Locate the cell with the specified text and output its (x, y) center coordinate. 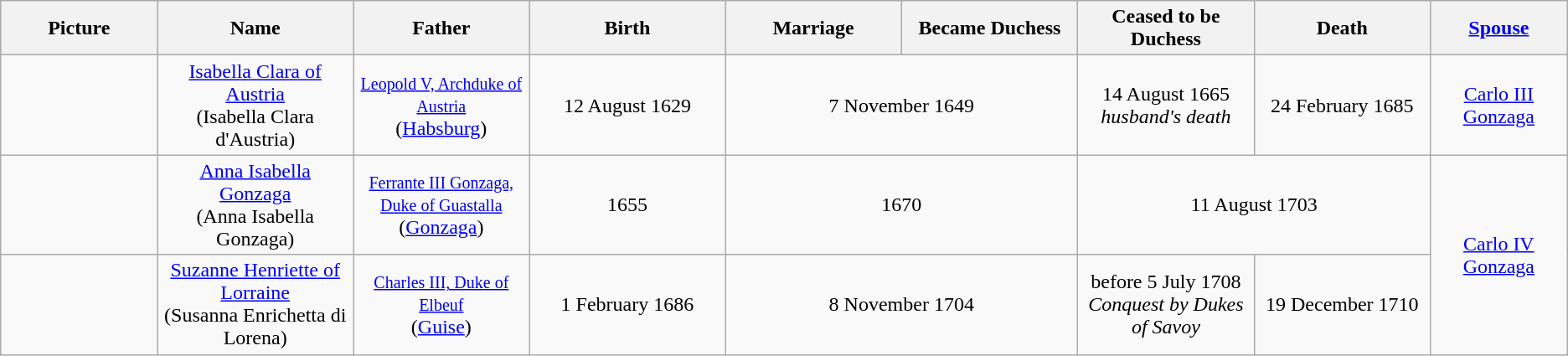
7 November 1649 (901, 106)
Father (441, 28)
Ferrante III Gonzaga, Duke of Guastalla(Gonzaga) (441, 204)
1670 (901, 204)
Leopold V, Archduke of Austria(Habsburg) (441, 106)
Birth (627, 28)
1655 (627, 204)
Anna Isabella Gonzaga(Anna Isabella Gonzaga) (255, 204)
Isabella Clara of Austria(Isabella Clara d'Austria) (255, 106)
Spouse (1499, 28)
11 August 1703 (1255, 204)
Marriage (813, 28)
Carlo III Gonzaga (1499, 106)
Suzanne Henriette of Lorraine(Susanna Enrichetta di Lorena) (255, 305)
Charles III, Duke of Elbeuf(Guise) (441, 305)
Carlo IV Gonzaga (1499, 255)
Became Duchess (989, 28)
24 February 1685 (1342, 106)
Picture (79, 28)
Ceased to be Duchess (1166, 28)
Name (255, 28)
19 December 1710 (1342, 305)
12 August 1629 (627, 106)
before 5 July 1708Conquest by Dukes of Savoy (1166, 305)
8 November 1704 (901, 305)
1 February 1686 (627, 305)
Death (1342, 28)
14 August 1665husband's death (1166, 106)
